For the text-containing cell, return its midpoint in (x, y) coordinate format. 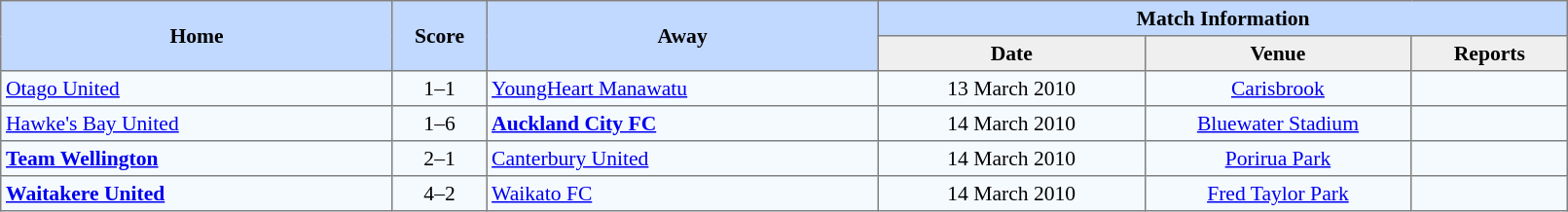
Carisbrook (1278, 88)
Fred Taylor Park (1278, 194)
Bluewater Stadium (1278, 124)
Canterbury United (683, 159)
13 March 2010 (1011, 88)
Hawke's Bay United (197, 124)
Away (683, 36)
Waitakere United (197, 194)
Date (1011, 53)
Waikato FC (683, 194)
Porirua Park (1278, 159)
Venue (1278, 53)
Reports (1489, 53)
Home (197, 36)
Team Wellington (197, 159)
Auckland City FC (683, 124)
4–2 (440, 194)
Otago United (197, 88)
Score (440, 36)
Match Information (1222, 18)
1–1 (440, 88)
2–1 (440, 159)
YoungHeart Manawatu (683, 88)
1–6 (440, 124)
